Capture the cell that displays the provided text and extract its [x, y] central coordinate. 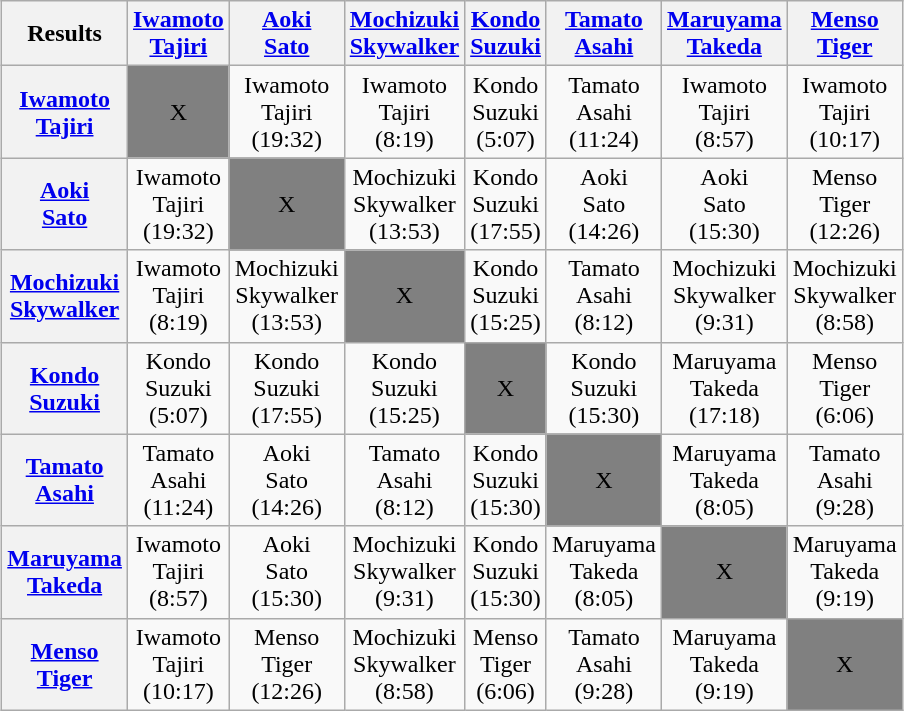
Results [65, 34]
MaruyamaTakeda(17:18) [724, 388]
